Locate the cell with the specified text and output its [x, y] center coordinate. 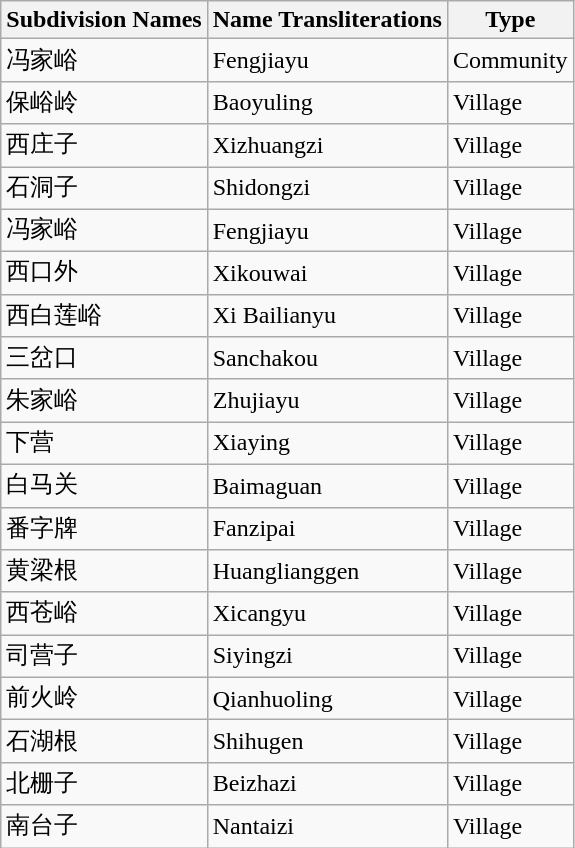
西苍峪 [104, 614]
Shidongzi [327, 188]
Community [510, 60]
Baoyuling [327, 102]
Xikouwai [327, 274]
Subdivision Names [104, 20]
Qianhuoling [327, 698]
Type [510, 20]
白马关 [104, 486]
西白莲峪 [104, 316]
Zhujiayu [327, 400]
Shihugen [327, 742]
Sanchakou [327, 358]
Xiaying [327, 444]
Xizhuangzi [327, 146]
Xicangyu [327, 614]
Nantaizi [327, 826]
Huanglianggen [327, 572]
Baimaguan [327, 486]
保峪岭 [104, 102]
石洞子 [104, 188]
西口外 [104, 274]
番字牌 [104, 528]
北栅子 [104, 784]
前火岭 [104, 698]
Siyingzi [327, 656]
西庄子 [104, 146]
Name Transliterations [327, 20]
黄梁根 [104, 572]
朱家峪 [104, 400]
三岔口 [104, 358]
司营子 [104, 656]
南台子 [104, 826]
Fanzipai [327, 528]
Xi Bailianyu [327, 316]
Beizhazi [327, 784]
石湖根 [104, 742]
下营 [104, 444]
